Provide the (X, Y) coordinate of the cell's center where the given text is located.  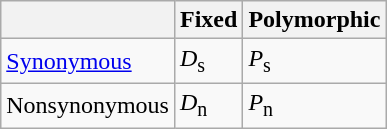
Nonsynonymous (88, 105)
Pn (314, 105)
Synonymous (88, 61)
Dn (208, 105)
Fixed (208, 20)
Ps (314, 61)
Polymorphic (314, 20)
Ds (208, 61)
